Extract the (x, y) coordinate from the center of the cell holding the provided text.  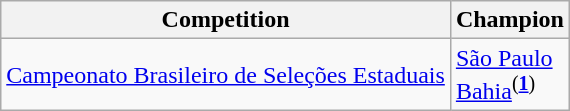
Champion (510, 20)
São PauloBahia(1) (510, 75)
Competition (226, 20)
Campeonato Brasileiro de Seleções Estaduais (226, 75)
